Identify which cell holds the provided text, then report its [X, Y] central coordinate. 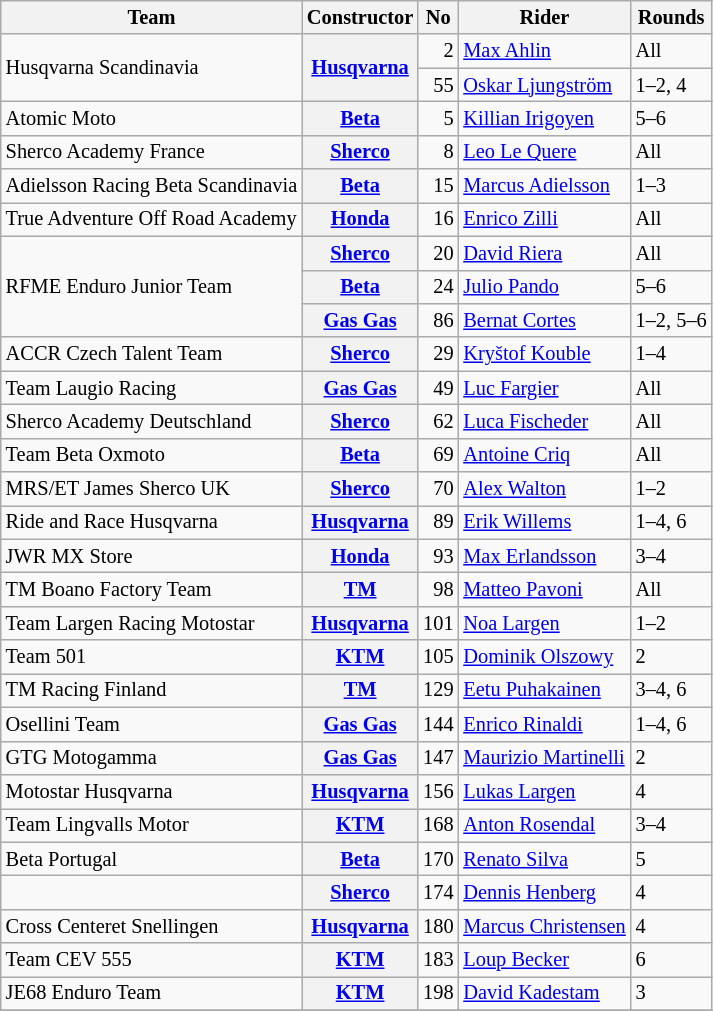
Luca Fischeder [544, 421]
Team [152, 17]
Motostar Husqvarna [152, 791]
Marcus Adielsson [544, 186]
No [438, 17]
Sherco Academy France [152, 152]
20 [438, 253]
Antoine Criq [544, 455]
174 [438, 892]
Ride and Race Husqvarna [152, 522]
170 [438, 859]
Loup Becker [544, 960]
Team Beta Oxmoto [152, 455]
Team Laugio Racing [152, 388]
Marcus Christensen [544, 926]
Atomic Moto [152, 118]
Noa Largen [544, 623]
29 [438, 354]
8 [438, 152]
Rounds [672, 17]
Team CEV 555 [152, 960]
144 [438, 724]
Killian Irigoyen [544, 118]
Osellini Team [152, 724]
86 [438, 320]
Oskar Ljungström [544, 85]
MRS/ET James Sherco UK [152, 489]
JE68 Enduro Team [152, 993]
98 [438, 589]
3–4, 6 [672, 690]
6 [672, 960]
129 [438, 690]
147 [438, 758]
Lukas Largen [544, 791]
Dennis Henberg [544, 892]
101 [438, 623]
105 [438, 657]
Enrico Zilli [544, 219]
Beta Portugal [152, 859]
Adielsson Racing Beta Scandinavia [152, 186]
True Adventure Off Road Academy [152, 219]
183 [438, 960]
Eetu Puhakainen [544, 690]
Maurizio Martinelli [544, 758]
3 [672, 993]
Team 501 [152, 657]
Constructor [360, 17]
GTG Motogamma [152, 758]
Cross Centeret Snellingen [152, 926]
89 [438, 522]
1–2, 4 [672, 85]
Sherco Academy Deutschland [152, 421]
Renato Silva [544, 859]
1–4 [672, 354]
Leo Le Quere [544, 152]
Max Erlandsson [544, 556]
62 [438, 421]
Husqvarna Scandinavia [152, 68]
RFME Enduro Junior Team [152, 286]
Team Lingvalls Motor [152, 825]
15 [438, 186]
Alex Walton [544, 489]
JWR MX Store [152, 556]
1–2, 5–6 [672, 320]
Dominik Olszowy [544, 657]
Enrico Rinaldi [544, 724]
Rider [544, 17]
1–3 [672, 186]
Erik Willems [544, 522]
Julio Pando [544, 287]
16 [438, 219]
Luc Fargier [544, 388]
Kryštof Kouble [544, 354]
Matteo Pavoni [544, 589]
TM Boano Factory Team [152, 589]
180 [438, 926]
TM Racing Finland [152, 690]
55 [438, 85]
David Riera [544, 253]
156 [438, 791]
24 [438, 287]
70 [438, 489]
93 [438, 556]
198 [438, 993]
ACCR Czech Talent Team [152, 354]
Bernat Cortes [544, 320]
David Kadestam [544, 993]
Max Ahlin [544, 51]
168 [438, 825]
49 [438, 388]
69 [438, 455]
Team Largen Racing Motostar [152, 623]
Anton Rosendal [544, 825]
